Find where the given text appears and provide that cell's center as [X, Y] coordinate. 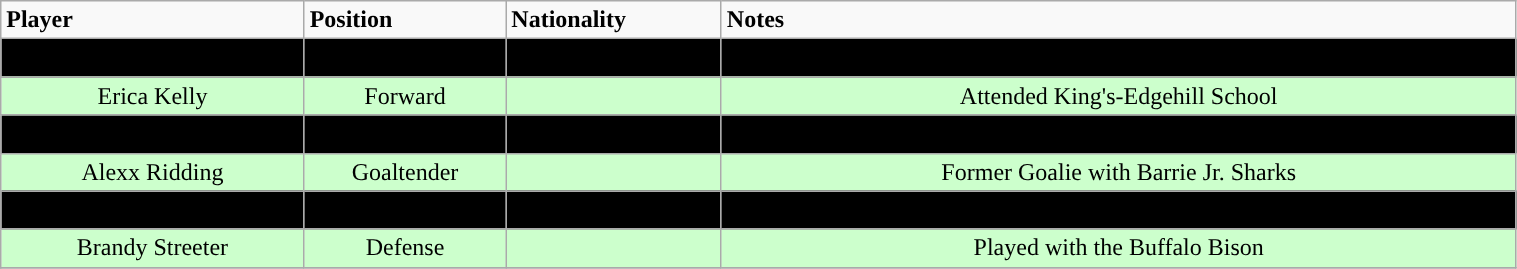
Hannah Erickson [152, 58]
Played for Detroit Honeybaked [1118, 210]
Nationality [614, 20]
Former Goalie with Barrie Jr. Sharks [1118, 172]
Played with the Buffalo Bison [1118, 248]
Goaltender [405, 172]
Nicole Russell [152, 210]
Erica Kelly [152, 96]
Played with North American Hockey Academy [1118, 58]
Caitlin McLaren [152, 134]
Player [152, 20]
Notes [1118, 20]
Alexx Ridding [152, 172]
Played with the Ottawa Lady Senators [1118, 134]
Position [405, 20]
Attended King's-Edgehill School [1118, 96]
Brandy Streeter [152, 248]
